From the cell containing the given text, extract its center point as (x, y) coordinate. 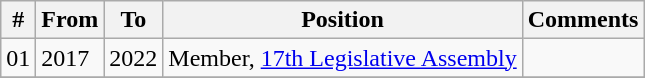
Comments (583, 20)
2017 (70, 58)
Position (342, 20)
01 (18, 58)
Member, 17th Legislative Assembly (342, 58)
To (134, 20)
2022 (134, 58)
# (18, 20)
From (70, 20)
